For the text-containing cell, return its midpoint in (X, Y) coordinate format. 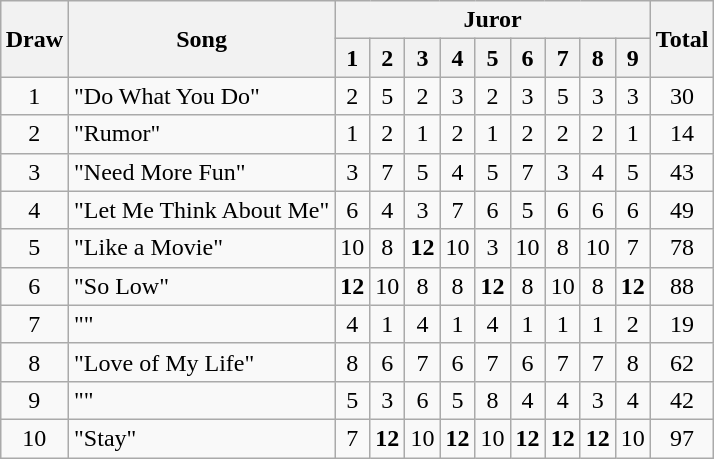
Juror (493, 20)
"Do What You Do" (202, 96)
30 (682, 96)
Draw (34, 39)
49 (682, 210)
"Need More Fun" (202, 172)
"So Low" (202, 286)
"Love of My Life" (202, 362)
14 (682, 134)
"Let Me Think About Me" (202, 210)
"Like a Movie" (202, 248)
"Stay" (202, 438)
88 (682, 286)
"Rumor" (202, 134)
Total (682, 39)
43 (682, 172)
78 (682, 248)
62 (682, 362)
Song (202, 39)
19 (682, 324)
42 (682, 400)
97 (682, 438)
